Detect which cell encompasses the target text, then output its [x, y] center coordinate. 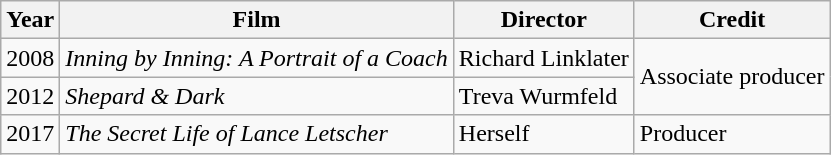
2012 [30, 96]
Credit [732, 20]
Shepard & Dark [256, 96]
Richard Linklater [544, 58]
Film [256, 20]
2008 [30, 58]
2017 [30, 134]
Herself [544, 134]
Associate producer [732, 77]
Treva Wurmfeld [544, 96]
The Secret Life of Lance Letscher [256, 134]
Inning by Inning: A Portrait of a Coach [256, 58]
Producer [732, 134]
Year [30, 20]
Director [544, 20]
